Return the (x, y) coordinate for the center point of the cell that contains the specified text.  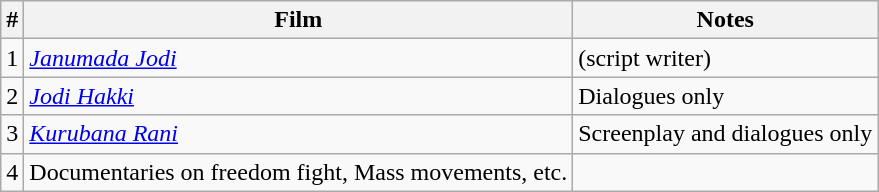
4 (12, 172)
Film (298, 20)
Notes (726, 20)
Janumada Jodi (298, 58)
1 (12, 58)
Dialogues only (726, 96)
# (12, 20)
Documentaries on freedom fight, Mass movements, etc. (298, 172)
Kurubana Rani (298, 134)
2 (12, 96)
(script writer) (726, 58)
3 (12, 134)
Screenplay and dialogues only (726, 134)
Jodi Hakki (298, 96)
